Return the (x, y) coordinate for the center point of the cell that contains the specified text.  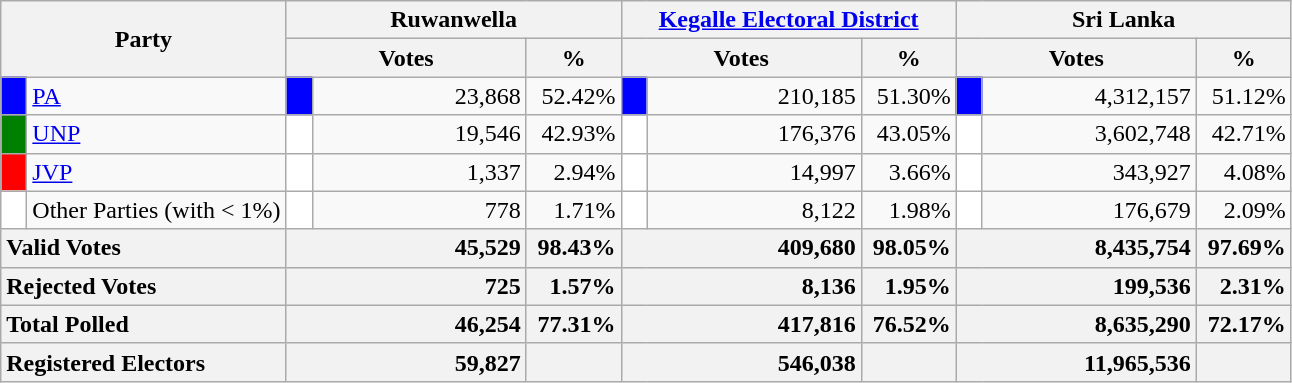
Ruwanwella (454, 20)
76.52% (908, 324)
43.05% (908, 134)
3,602,748 (1089, 134)
8,122 (754, 210)
Registered Electors (144, 362)
77.31% (574, 324)
14,997 (754, 172)
Kegalle Electoral District (788, 20)
42.93% (574, 134)
JVP (156, 172)
51.12% (1244, 96)
46,254 (406, 324)
8,435,754 (1076, 248)
2.94% (574, 172)
1.95% (908, 286)
Party (144, 39)
1.57% (574, 286)
72.17% (1244, 324)
19,546 (419, 134)
23,868 (419, 96)
4,312,157 (1089, 96)
343,927 (1089, 172)
Sri Lanka (1124, 20)
59,827 (406, 362)
1.98% (908, 210)
199,536 (1076, 286)
176,376 (754, 134)
417,816 (741, 324)
409,680 (741, 248)
Other Parties (with < 1%) (156, 210)
42.71% (1244, 134)
210,185 (754, 96)
98.05% (908, 248)
1.71% (574, 210)
UNP (156, 134)
98.43% (574, 248)
176,679 (1089, 210)
11,965,536 (1076, 362)
Total Polled (144, 324)
725 (406, 286)
1,337 (419, 172)
778 (419, 210)
45,529 (406, 248)
8,136 (741, 286)
Valid Votes (144, 248)
3.66% (908, 172)
PA (156, 96)
52.42% (574, 96)
Rejected Votes (144, 286)
8,635,290 (1076, 324)
546,038 (741, 362)
4.08% (1244, 172)
97.69% (1244, 248)
2.31% (1244, 286)
2.09% (1244, 210)
51.30% (908, 96)
